Extract the (x, y) coordinate from the center of the cell holding the provided text.  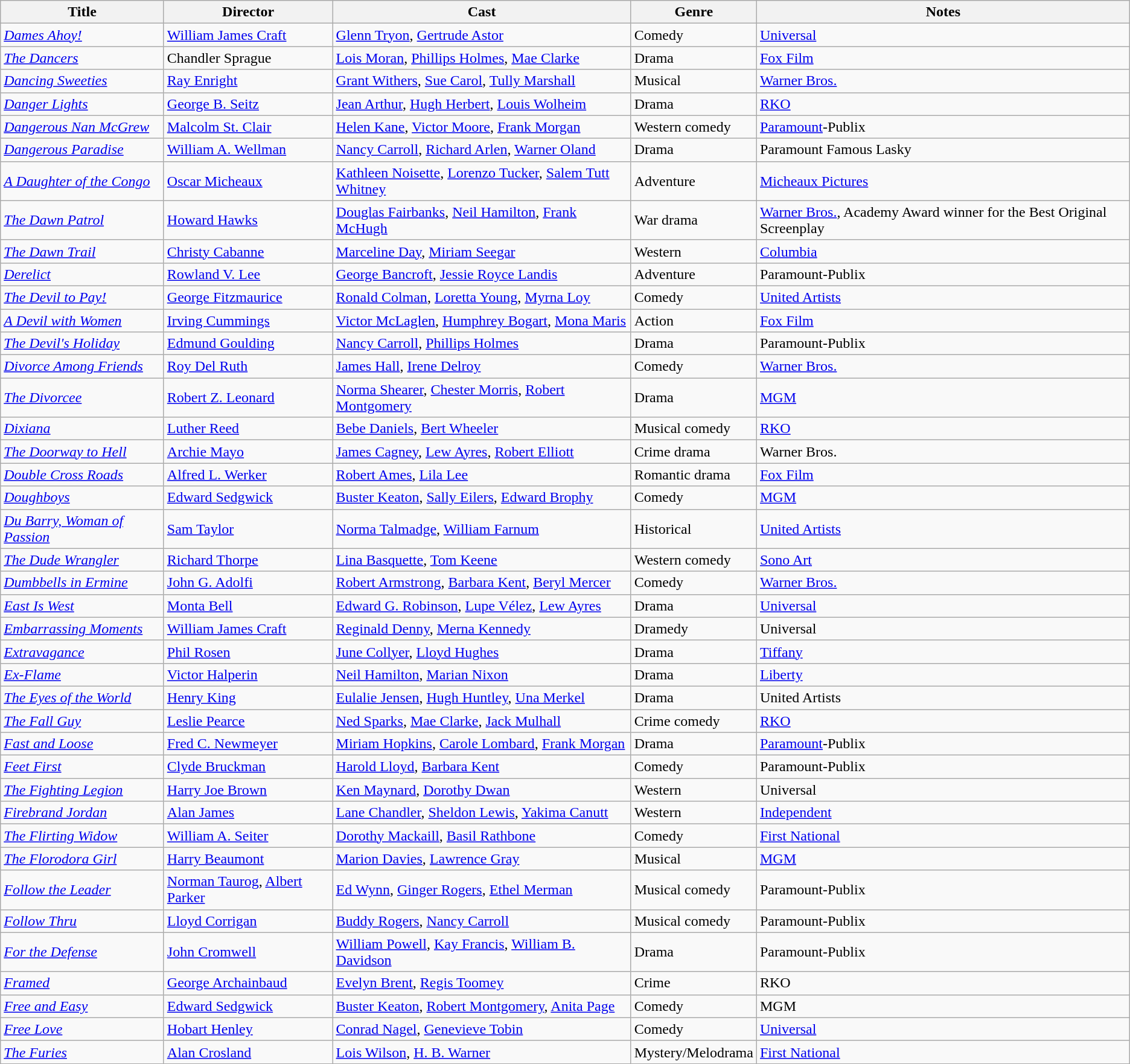
Helen Kane, Victor Moore, Frank Morgan (482, 127)
Independent (943, 813)
Historical (694, 529)
Edmund Goulding (248, 344)
Norma Shearer, Chester Morris, Robert Montgomery (482, 397)
Alan Crosland (248, 1052)
Robert Armstrong, Barbara Kent, Beryl Mercer (482, 583)
Dames Ahoy! (82, 35)
Double Cross Roads (82, 475)
George Archainbaud (248, 983)
James Hall, Irene Delroy (482, 367)
Extravagance (82, 652)
Monta Bell (248, 606)
George Fitzmaurice (248, 297)
Robert Z. Leonard (248, 397)
Hobart Henley (248, 1029)
Evelyn Brent, Regis Toomey (482, 983)
Rowland V. Lee (248, 274)
Sono Art (943, 560)
Kathleen Noisette, Lorenzo Tucker, Salem Tutt Whitney (482, 181)
The Fighting Legion (82, 790)
Follow the Leader (82, 890)
Crime (694, 983)
Norman Taurog, Albert Parker (248, 890)
Embarrassing Moments (82, 629)
Marceline Day, Miriam Seegar (482, 251)
Chandler Sprague (248, 58)
East Is West (82, 606)
The Devil to Pay! (82, 297)
Dorothy Mackaill, Basil Rathbone (482, 836)
Lois Wilson, H. B. Warner (482, 1052)
Marion Davies, Lawrence Gray (482, 859)
John Cromwell (248, 952)
Victor McLaglen, Humphrey Bogart, Mona Maris (482, 321)
Ned Sparks, Mae Clarke, Jack Mulhall (482, 720)
The Divorcee (82, 397)
Ken Maynard, Dorothy Dwan (482, 790)
Dangerous Paradise (82, 150)
Reginald Denny, Merna Kennedy (482, 629)
The Devil's Holiday (82, 344)
The Florodora Girl (82, 859)
Cast (482, 12)
Free and Easy (82, 1006)
Ex-Flame (82, 675)
Howard Hawks (248, 220)
George B. Seitz (248, 104)
Bebe Daniels, Bert Wheeler (482, 429)
The Fall Guy (82, 720)
Lane Chandler, Sheldon Lewis, Yakima Canutt (482, 813)
Leslie Pearce (248, 720)
Danger Lights (82, 104)
Feet First (82, 767)
Oscar Micheaux (248, 181)
John G. Adolfi (248, 583)
Follow Thru (82, 921)
The Dawn Trail (82, 251)
Eulalie Jensen, Hugh Huntley, Una Merkel (482, 697)
Victor Halperin (248, 675)
Miriam Hopkins, Carole Lombard, Frank Morgan (482, 744)
Divorce Among Friends (82, 367)
Christy Cabanne (248, 251)
Harry Beaumont (248, 859)
Harry Joe Brown (248, 790)
Nancy Carroll, Phillips Holmes (482, 344)
Nancy Carroll, Richard Arlen, Warner Oland (482, 150)
Phil Rosen (248, 652)
The Dancers (82, 58)
Clyde Bruckman (248, 767)
Lois Moran, Phillips Holmes, Mae Clarke (482, 58)
William A. Seiter (248, 836)
Neil Hamilton, Marian Nixon (482, 675)
Malcolm St. Clair (248, 127)
Archie Mayo (248, 452)
Buster Keaton, Robert Montgomery, Anita Page (482, 1006)
Ronald Colman, Loretta Young, Myrna Loy (482, 297)
Dramedy (694, 629)
Director (248, 12)
Micheaux Pictures (943, 181)
Doughboys (82, 498)
Crime drama (694, 452)
Dancing Sweeties (82, 81)
The Eyes of the World (82, 697)
George Bancroft, Jessie Royce Landis (482, 274)
Douglas Fairbanks, Neil Hamilton, Frank McHugh (482, 220)
James Cagney, Lew Ayres, Robert Elliott (482, 452)
Robert Ames, Lila Lee (482, 475)
William A. Wellman (248, 150)
Tiffany (943, 652)
The Dawn Patrol (82, 220)
Conrad Nagel, Genevieve Tobin (482, 1029)
Fred C. Newmeyer (248, 744)
Lina Basquette, Tom Keene (482, 560)
Notes (943, 12)
Lloyd Corrigan (248, 921)
Firebrand Jordan (82, 813)
Irving Cummings (248, 321)
Harold Lloyd, Barbara Kent (482, 767)
Jean Arthur, Hugh Herbert, Louis Wolheim (482, 104)
Ed Wynn, Ginger Rogers, Ethel Merman (482, 890)
Dumbbells in Ermine (82, 583)
For the Defense (82, 952)
Ray Enright (248, 81)
Free Love (82, 1029)
A Daughter of the Congo (82, 181)
The Doorway to Hell (82, 452)
Romantic drama (694, 475)
Sam Taylor (248, 529)
Dixiana (82, 429)
Warner Bros., Academy Award winner for the Best Original Screenplay (943, 220)
Dangerous Nan McGrew (82, 127)
Paramount Famous Lasky (943, 150)
Alan James (248, 813)
Action (694, 321)
Genre (694, 12)
Henry King (248, 697)
Liberty (943, 675)
Columbia (943, 251)
Mystery/Melodrama (694, 1052)
Richard Thorpe (248, 560)
Crime comedy (694, 720)
Du Barry, Woman of Passion (82, 529)
War drama (694, 220)
The Furies (82, 1052)
Buddy Rogers, Nancy Carroll (482, 921)
Framed (82, 983)
Grant Withers, Sue Carol, Tully Marshall (482, 81)
Derelict (82, 274)
Buster Keaton, Sally Eilers, Edward Brophy (482, 498)
Alfred L. Werker (248, 475)
Roy Del Ruth (248, 367)
Edward G. Robinson, Lupe Vélez, Lew Ayres (482, 606)
Fast and Loose (82, 744)
Luther Reed (248, 429)
Glenn Tryon, Gertrude Astor (482, 35)
Norma Talmadge, William Farnum (482, 529)
Title (82, 12)
June Collyer, Lloyd Hughes (482, 652)
William Powell, Kay Francis, William B. Davidson (482, 952)
The Dude Wrangler (82, 560)
A Devil with Women (82, 321)
The Flirting Widow (82, 836)
